Search for the cell housing the specified text and yield its (x, y) center coordinate. 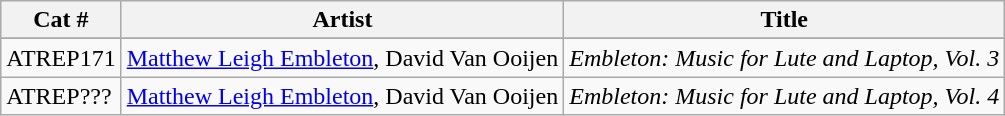
Title (784, 20)
ATREP171 (61, 58)
ATREP??? (61, 96)
Cat # (61, 20)
Embleton: Music for Lute and Laptop, Vol. 3 (784, 58)
Artist (342, 20)
Embleton: Music for Lute and Laptop, Vol. 4 (784, 96)
